Determine the [X, Y] coordinate at the center of the cell enclosing the given text.  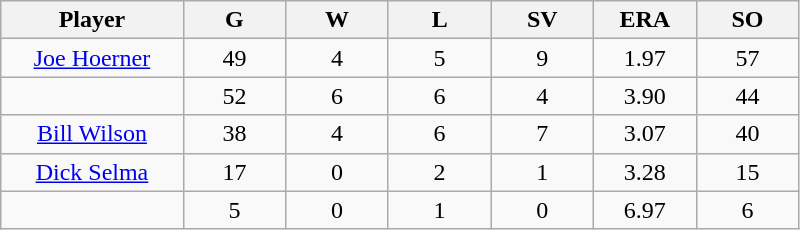
W [338, 20]
Joe Hoerner [92, 58]
9 [542, 58]
L [440, 20]
15 [748, 172]
44 [748, 96]
1.97 [646, 58]
38 [234, 134]
6.97 [646, 210]
52 [234, 96]
3.28 [646, 172]
Dick Selma [92, 172]
40 [748, 134]
2 [440, 172]
7 [542, 134]
49 [234, 58]
ERA [646, 20]
Player [92, 20]
SV [542, 20]
3.90 [646, 96]
17 [234, 172]
G [234, 20]
SO [748, 20]
Bill Wilson [92, 134]
3.07 [646, 134]
57 [748, 58]
